Pinpoint the cell where the given text exists, returning its [x, y] midpoint coordinate. 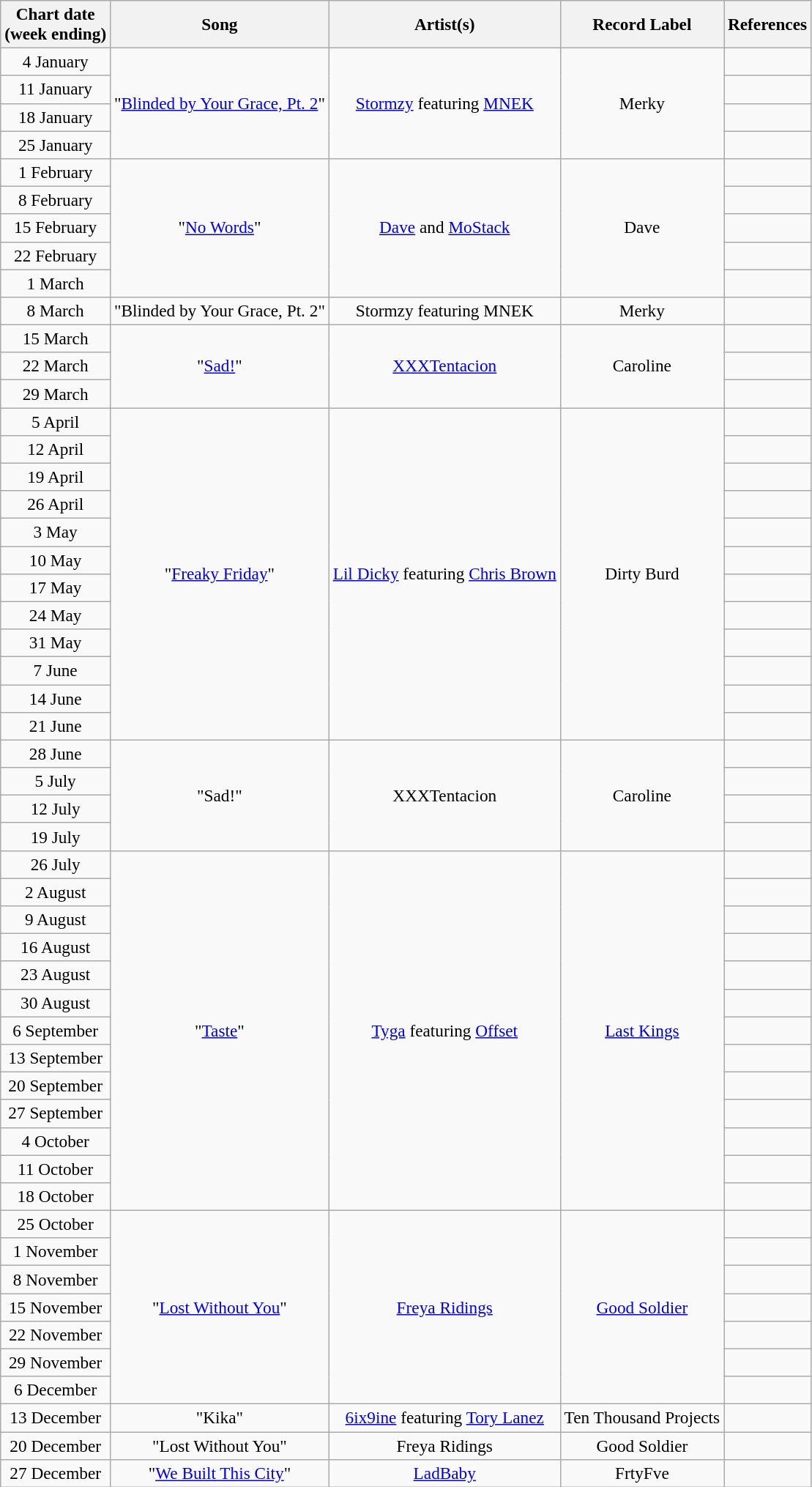
1 March [56, 283]
22 February [56, 256]
15 February [56, 228]
6 September [56, 1030]
13 December [56, 1417]
18 October [56, 1196]
19 April [56, 477]
27 December [56, 1473]
15 November [56, 1307]
"Freaky Friday" [220, 573]
Artist(s) [444, 23]
16 August [56, 947]
12 July [56, 809]
31 May [56, 642]
References [767, 23]
17 May [56, 587]
1 November [56, 1252]
26 July [56, 864]
7 June [56, 670]
5 July [56, 781]
15 March [56, 338]
20 December [56, 1445]
22 November [56, 1335]
Last Kings [641, 1030]
6 December [56, 1390]
Song [220, 23]
13 September [56, 1058]
23 August [56, 975]
25 January [56, 144]
18 January [56, 117]
29 November [56, 1362]
Tyga featuring Offset [444, 1030]
"No Words" [220, 227]
2 August [56, 891]
Chart date(week ending) [56, 23]
27 September [56, 1113]
12 April [56, 449]
8 February [56, 200]
Dave and MoStack [444, 227]
Lil Dicky featuring Chris Brown [444, 573]
10 May [56, 560]
Dirty Burd [641, 573]
30 August [56, 1003]
28 June [56, 754]
22 March [56, 366]
"We Built This City" [220, 1473]
9 August [56, 919]
8 March [56, 311]
24 May [56, 615]
19 July [56, 837]
4 October [56, 1141]
4 January [56, 62]
25 October [56, 1224]
29 March [56, 393]
14 June [56, 698]
FrtyFve [641, 1473]
"Kika" [220, 1417]
Record Label [641, 23]
8 November [56, 1279]
LadBaby [444, 1473]
1 February [56, 172]
26 April [56, 505]
"Taste" [220, 1030]
3 May [56, 532]
6ix9ine featuring Tory Lanez [444, 1417]
11 October [56, 1168]
Dave [641, 227]
20 September [56, 1086]
Ten Thousand Projects [641, 1417]
5 April [56, 421]
21 June [56, 726]
11 January [56, 89]
